Extract the (x, y) coordinate from the center of the cell holding the provided text.  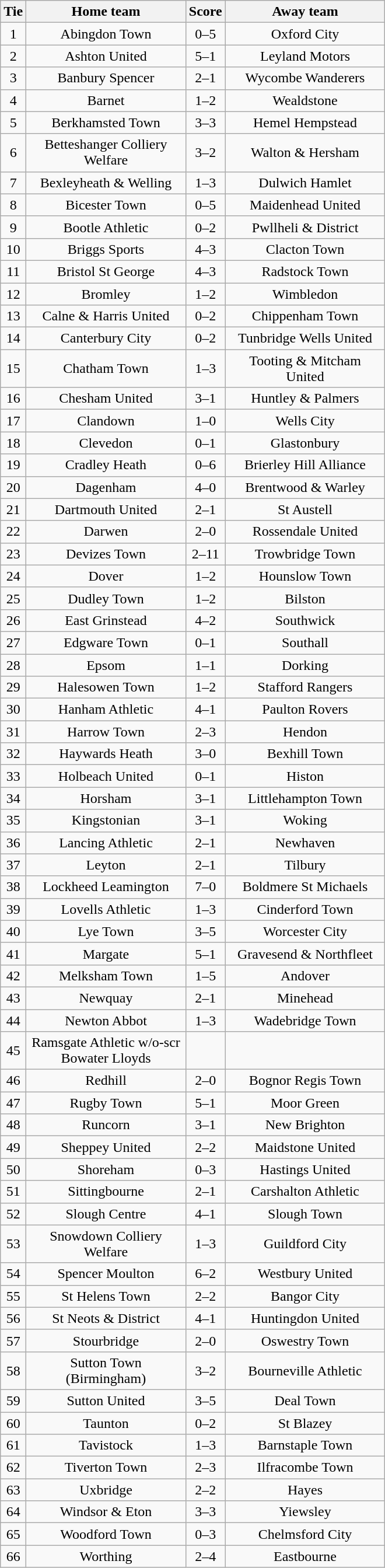
Epsom (106, 665)
Stourbridge (106, 1340)
Wealdstone (305, 100)
26 (13, 620)
Paulton Rovers (305, 710)
0–6 (205, 465)
Woodford Town (106, 1534)
St Neots & District (106, 1318)
3 (13, 78)
1 (13, 34)
Redhill (106, 1081)
Slough Town (305, 1214)
Dagenham (106, 487)
Banbury Spencer (106, 78)
Cinderford Town (305, 909)
56 (13, 1318)
Oswestry Town (305, 1340)
Walton & Hersham (305, 153)
Hayes (305, 1490)
16 (13, 399)
Bilston (305, 598)
42 (13, 976)
40 (13, 931)
50 (13, 1169)
Huntingdon United (305, 1318)
53 (13, 1244)
Maidstone United (305, 1147)
52 (13, 1214)
39 (13, 909)
Taunton (106, 1423)
Horsham (106, 798)
Spencer Moulton (106, 1274)
Dover (106, 576)
4–0 (205, 487)
Wycombe Wanderers (305, 78)
Sheppey United (106, 1147)
Chippenham Town (305, 316)
66 (13, 1556)
15 (13, 369)
Leyton (106, 865)
Newhaven (305, 843)
35 (13, 820)
60 (13, 1423)
47 (13, 1103)
2 (13, 56)
61 (13, 1445)
31 (13, 732)
20 (13, 487)
51 (13, 1192)
Bourneville Athletic (305, 1370)
Newquay (106, 998)
21 (13, 509)
Windsor & Eton (106, 1512)
44 (13, 1021)
7 (13, 183)
Bexleyheath & Welling (106, 183)
49 (13, 1147)
46 (13, 1081)
Dartmouth United (106, 509)
Leyland Motors (305, 56)
Kingstonian (106, 820)
2–11 (205, 554)
55 (13, 1296)
59 (13, 1401)
33 (13, 776)
Wadebridge Town (305, 1021)
4 (13, 100)
Barnstaple Town (305, 1445)
Home team (106, 12)
37 (13, 865)
Boldmere St Michaels (305, 887)
Pwllheli & District (305, 227)
Darwen (106, 532)
Margate (106, 954)
Berkhamsted Town (106, 123)
Woking (305, 820)
58 (13, 1370)
30 (13, 710)
1–1 (205, 665)
45 (13, 1050)
Calne & Harris United (106, 316)
Hemel Hempstead (305, 123)
Barnet (106, 100)
Trowbridge Town (305, 554)
Holbeach United (106, 776)
Bognor Regis Town (305, 1081)
Uxbridge (106, 1490)
Minehead (305, 998)
Eastbourne (305, 1556)
18 (13, 443)
41 (13, 954)
Tiverton Town (106, 1468)
Lancing Athletic (106, 843)
Brierley Hill Alliance (305, 465)
Bristol St George (106, 271)
1–5 (205, 976)
Score (205, 12)
9 (13, 227)
Bootle Athletic (106, 227)
65 (13, 1534)
6 (13, 153)
Clevedon (106, 443)
14 (13, 338)
36 (13, 843)
Wimbledon (305, 294)
8 (13, 205)
Bexhill Town (305, 754)
Rossendale United (305, 532)
Stafford Rangers (305, 687)
Tooting & Mitcham United (305, 369)
Brentwood & Warley (305, 487)
Rugby Town (106, 1103)
Devizes Town (106, 554)
St Austell (305, 509)
Slough Centre (106, 1214)
22 (13, 532)
Tie (13, 12)
63 (13, 1490)
Dorking (305, 665)
57 (13, 1340)
Hanham Athletic (106, 710)
Sittingbourne (106, 1192)
Bromley (106, 294)
19 (13, 465)
Wells City (305, 421)
Clandown (106, 421)
Andover (305, 976)
7–0 (205, 887)
32 (13, 754)
1–0 (205, 421)
St Blazey (305, 1423)
Moor Green (305, 1103)
Halesowen Town (106, 687)
Huntley & Palmers (305, 399)
27 (13, 642)
Hendon (305, 732)
East Grinstead (106, 620)
Tunbridge Wells United (305, 338)
Chelmsford City (305, 1534)
13 (13, 316)
5 (13, 123)
48 (13, 1125)
Deal Town (305, 1401)
Gravesend & Northfleet (305, 954)
34 (13, 798)
Worthing (106, 1556)
11 (13, 271)
Dudley Town (106, 598)
4–2 (205, 620)
Lye Town (106, 931)
Snowdown Colliery Welfare (106, 1244)
Cradley Heath (106, 465)
St Helens Town (106, 1296)
Canterbury City (106, 338)
64 (13, 1512)
38 (13, 887)
Harrow Town (106, 732)
Bangor City (305, 1296)
Radstock Town (305, 271)
Lovells Athletic (106, 909)
Ashton United (106, 56)
25 (13, 598)
Newton Abbot (106, 1021)
Abingdon Town (106, 34)
24 (13, 576)
23 (13, 554)
Edgware Town (106, 642)
Runcorn (106, 1125)
2–4 (205, 1556)
Guildford City (305, 1244)
54 (13, 1274)
Shoreham (106, 1169)
Briggs Sports (106, 249)
Chatham Town (106, 369)
29 (13, 687)
43 (13, 998)
Chesham United (106, 399)
Hastings United (305, 1169)
Sutton United (106, 1401)
17 (13, 421)
Littlehampton Town (305, 798)
Bicester Town (106, 205)
Lockheed Leamington (106, 887)
Tilbury (305, 865)
Westbury United (305, 1274)
Sutton Town (Birmingham) (106, 1370)
12 (13, 294)
Away team (305, 12)
28 (13, 665)
Betteshanger Colliery Welfare (106, 153)
Melksham Town (106, 976)
Southwick (305, 620)
3–0 (205, 754)
Clacton Town (305, 249)
Glastonbury (305, 443)
Haywards Heath (106, 754)
Maidenhead United (305, 205)
Dulwich Hamlet (305, 183)
62 (13, 1468)
10 (13, 249)
Yiewsley (305, 1512)
Hounslow Town (305, 576)
Carshalton Athletic (305, 1192)
New Brighton (305, 1125)
Worcester City (305, 931)
Histon (305, 776)
Ramsgate Athletic w/o-scr Bowater Lloyds (106, 1050)
Tavistock (106, 1445)
Southall (305, 642)
6–2 (205, 1274)
Ilfracombe Town (305, 1468)
Oxford City (305, 34)
